Identify which cell holds the provided text, then report its [x, y] central coordinate. 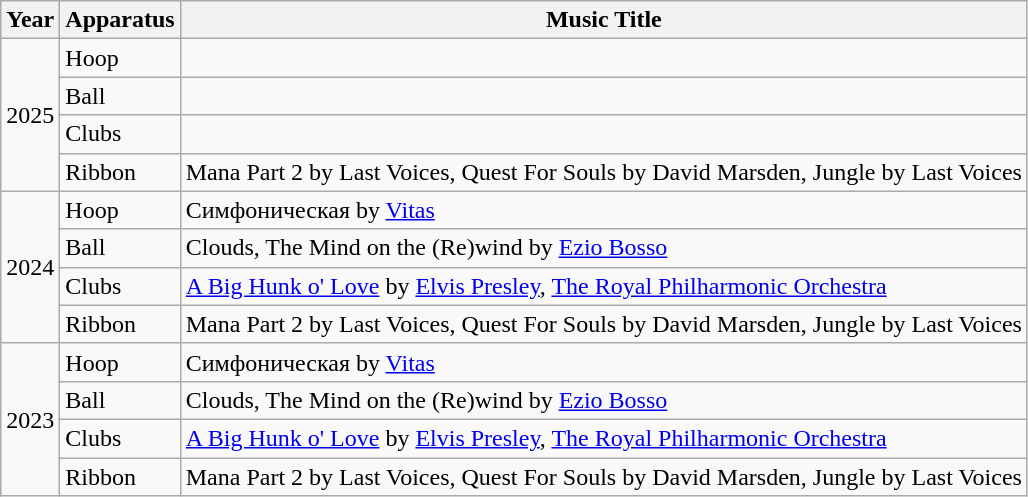
2023 [30, 419]
Year [30, 20]
Apparatus [120, 20]
Music Title [604, 20]
2024 [30, 267]
2025 [30, 115]
